Output the [x, y] coordinate of the center of the cell containing the given text.  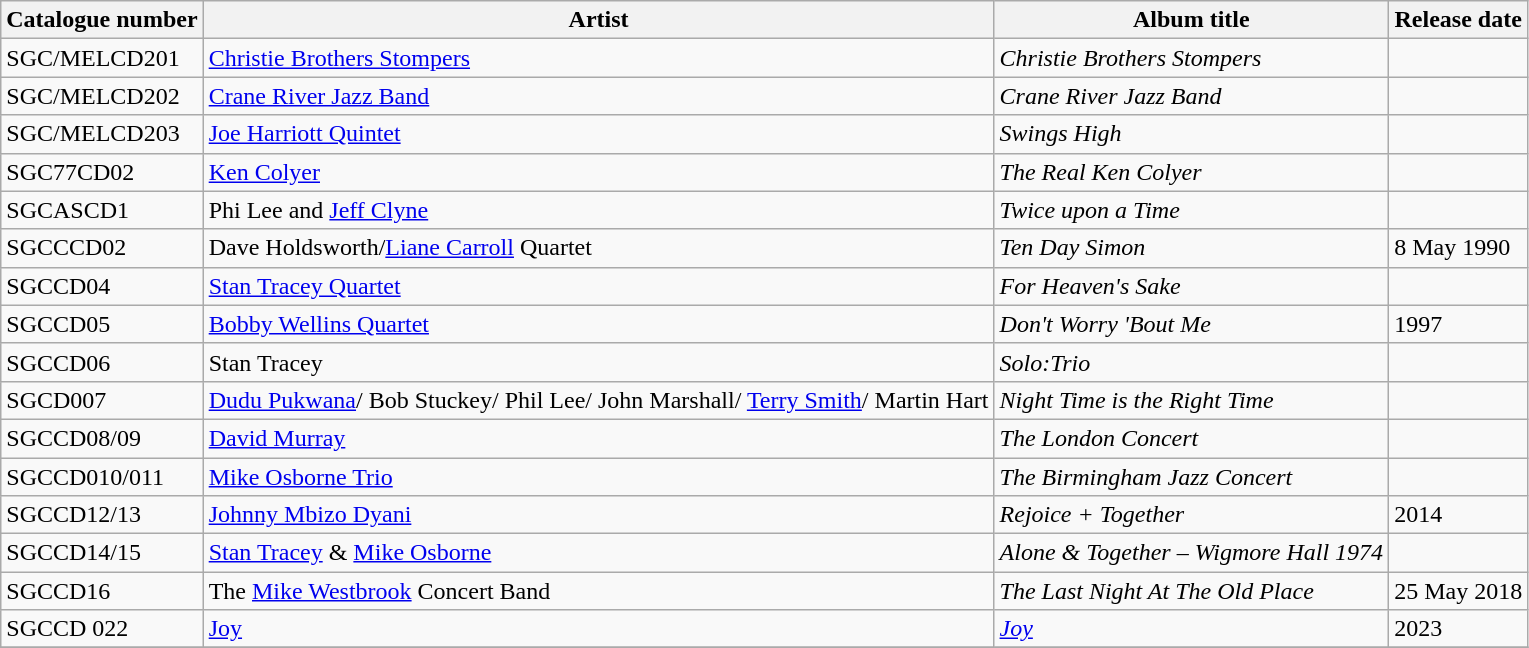
Johnny Mbizo Dyani [598, 515]
SGCCD06 [102, 362]
SGCCD05 [102, 324]
SGCCD 022 [102, 629]
SGCCD010/011 [102, 477]
8 May 1990 [1458, 248]
The London Concert [1192, 438]
For Heaven's Sake [1192, 286]
The Real Ken Colyer [1192, 172]
Catalogue number [102, 20]
25 May 2018 [1458, 591]
Night Time is the Right Time [1192, 400]
Swings High [1192, 134]
SGC/MELCD202 [102, 96]
Mike Osborne Trio [598, 477]
The Mike Westbrook Concert Band [598, 591]
SGC/MELCD201 [102, 58]
SGC/MELCD203 [102, 134]
SGCD007 [102, 400]
SGCCCD02 [102, 248]
Stan Tracey & Mike Osborne [598, 553]
Ken Colyer [598, 172]
Don't Worry 'Bout Me [1192, 324]
Twice upon a Time [1192, 210]
Ten Day Simon [1192, 248]
The Last Night At The Old Place [1192, 591]
SGCCD04 [102, 286]
Dave Holdsworth/Liane Carroll Quartet [598, 248]
2023 [1458, 629]
Solo:Trio [1192, 362]
Phi Lee and Jeff Clyne [598, 210]
SGCCD14/15 [102, 553]
SGCASCD1 [102, 210]
SGC77CD02 [102, 172]
2014 [1458, 515]
Stan Tracey Quartet [598, 286]
1997 [1458, 324]
The Birmingham Jazz Concert [1192, 477]
SGCCD16 [102, 591]
Artist [598, 20]
SGCCD08/09 [102, 438]
Album title [1192, 20]
Release date [1458, 20]
Rejoice + Together [1192, 515]
Joe Harriott Quintet [598, 134]
Alone & Together – Wigmore Hall 1974 [1192, 553]
Bobby Wellins Quartet [598, 324]
SGCCD12/13 [102, 515]
David Murray [598, 438]
Stan Tracey [598, 362]
Dudu Pukwana/ Bob Stuckey/ Phil Lee/ John Marshall/ Terry Smith/ Martin Hart [598, 400]
